Provide the [X, Y] coordinate of the cell's center where the given text is located.  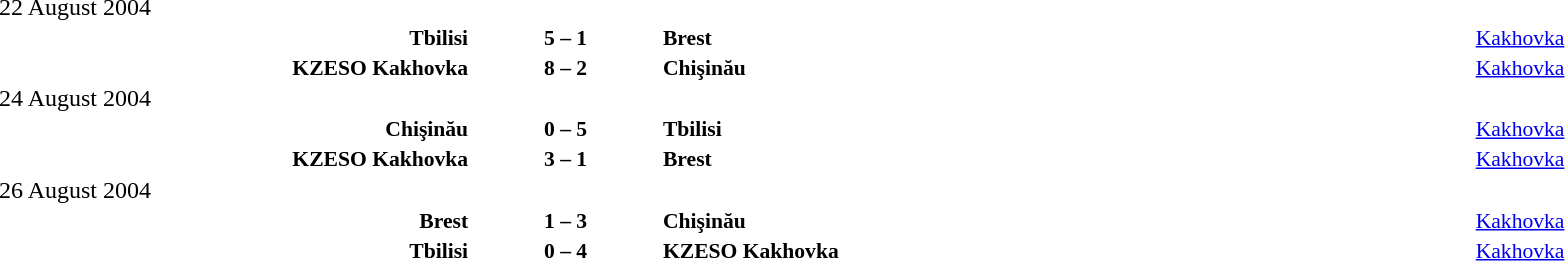
8 – 2 [566, 68]
3 – 1 [566, 159]
5 – 1 [566, 38]
1 – 3 [566, 220]
Tbilisi [1066, 129]
0 – 5 [566, 129]
